Extract the [X, Y] coordinate from the center of the cell holding the provided text.  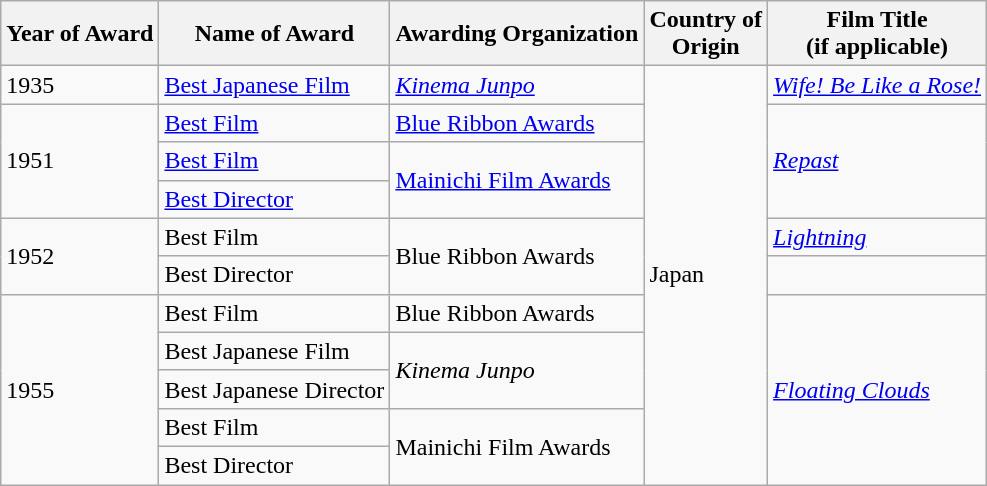
1955 [80, 389]
Name of Award [274, 34]
Repast [878, 161]
Lightning [878, 237]
Japan [706, 276]
Wife! Be Like a Rose! [878, 85]
1951 [80, 161]
Country ofOrigin [706, 34]
Awarding Organization [517, 34]
Best Japanese Director [274, 389]
Film Title(if applicable) [878, 34]
1935 [80, 85]
1952 [80, 256]
Year of Award [80, 34]
Floating Clouds [878, 389]
